Scan for the cell matching the given text and deliver its (x, y) coordinate at center. 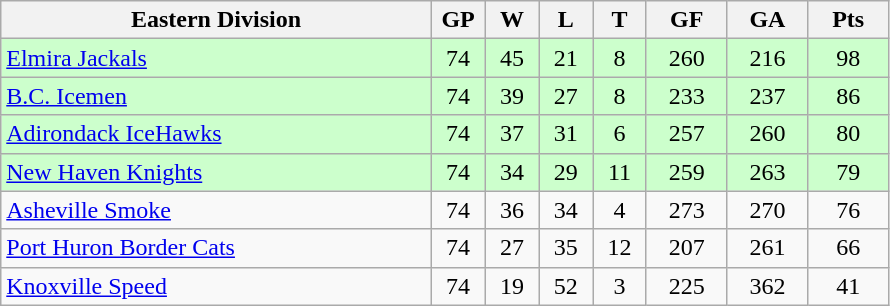
98 (848, 58)
Elmira Jackals (216, 58)
3 (620, 286)
39 (512, 96)
B.C. Icemen (216, 96)
80 (848, 134)
Port Huron Border Cats (216, 248)
257 (686, 134)
Eastern Division (216, 20)
66 (848, 248)
4 (620, 210)
L (566, 20)
31 (566, 134)
233 (686, 96)
Adirondack IceHawks (216, 134)
263 (768, 172)
W (512, 20)
273 (686, 210)
12 (620, 248)
29 (566, 172)
GF (686, 20)
237 (768, 96)
52 (566, 286)
36 (512, 210)
362 (768, 286)
259 (686, 172)
261 (768, 248)
19 (512, 286)
216 (768, 58)
225 (686, 286)
76 (848, 210)
11 (620, 172)
Asheville Smoke (216, 210)
45 (512, 58)
New Haven Knights (216, 172)
86 (848, 96)
37 (512, 134)
270 (768, 210)
21 (566, 58)
6 (620, 134)
207 (686, 248)
79 (848, 172)
GP (458, 20)
41 (848, 286)
GA (768, 20)
Pts (848, 20)
T (620, 20)
Knoxville Speed (216, 286)
35 (566, 248)
